Return the [X, Y] coordinate for the center point of the cell that contains the specified text.  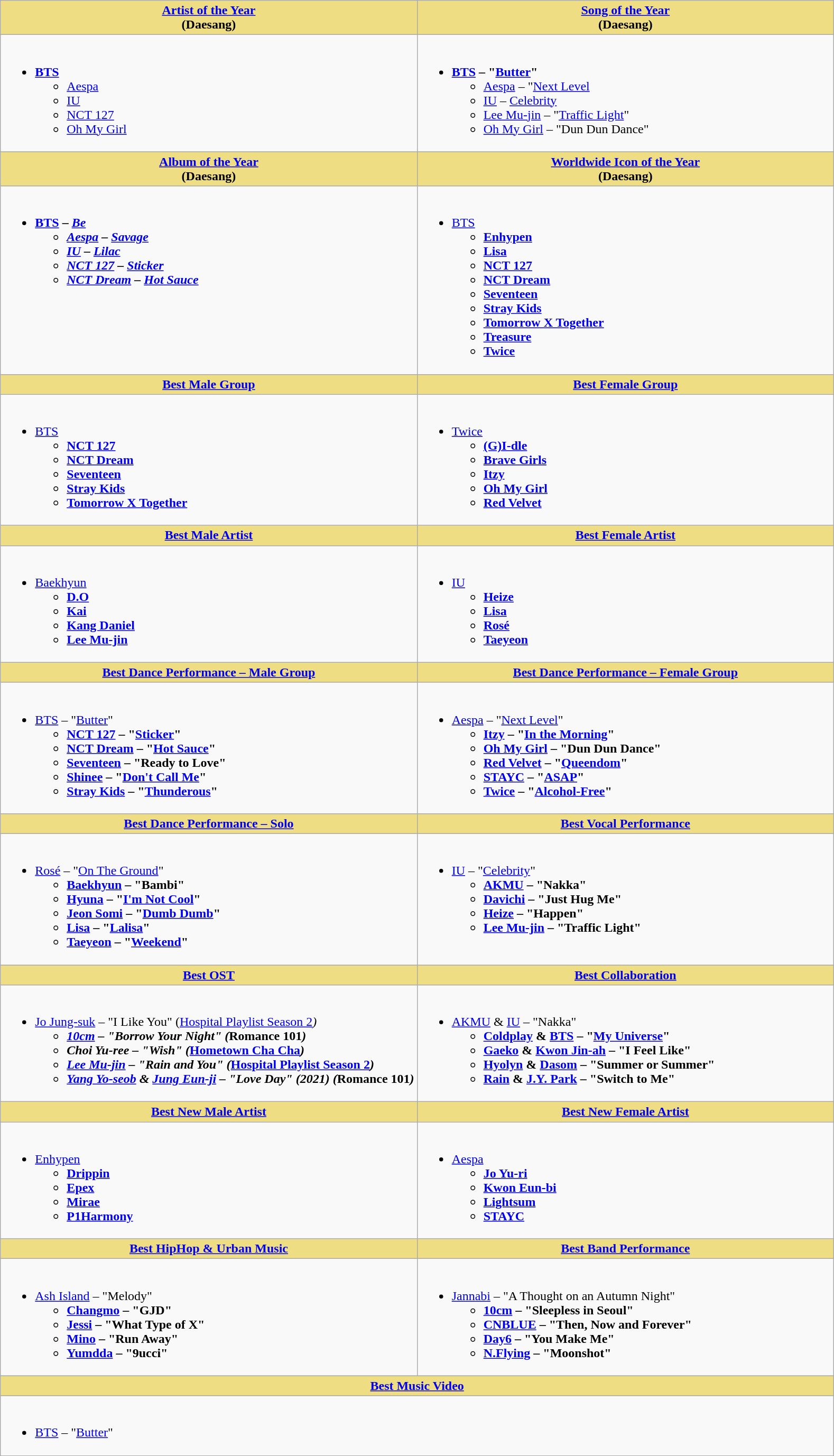
Ash Island – "Melody"Changmo – "GJD"Jessi – "What Type of X"Mino – "Run Away"Yumdda – "9ucci" [209, 1317]
Jannabi – "A Thought on an Autumn Night"10cm – "Sleepless in Seoul" CNBLUE – "Then, Now and Forever"Day6 – "You Make Me"N.Flying – "Moonshot" [625, 1317]
Song of the Year(Daesang) [625, 18]
Worldwide Icon of the Year(Daesang) [625, 169]
BTS – "Butter" [418, 1426]
IUHeizeLisaRoséTaeyeon [625, 604]
BTS – "Butter"NCT 127 – "Sticker"NCT Dream – "Hot Sauce"Seventeen – "Ready to Love"Shinee – "Don't Call Me"Stray Kids – "Thunderous" [209, 748]
Best Collaboration [625, 975]
Rosé – "On The Ground"Baekhyun – "Bambi"Hyuna – "I'm Not Cool"Jeon Somi – "Dumb Dumb"Lisa – "Lalisa"Taeyeon – "Weekend" [209, 899]
Best Female Group [625, 384]
Best Dance Performance – Solo [209, 823]
Best New Male Artist [209, 1112]
IU – "Celebrity"AKMU – "Nakka" Davichi – "Just Hug Me"Heize – "Happen"Lee Mu-jin – "Traffic Light" [625, 899]
Best OST [209, 975]
BTSAespaIUNCT 127Oh My Girl [209, 93]
EnhypenDrippinEpexMiraeP1Harmony [209, 1181]
Aespa – "Next Level"Itzy – "In the Morning"Oh My Girl – "Dun Dun Dance"Red Velvet – "Queendom"STAYC – "ASAP"Twice – "Alcohol-Free" [625, 748]
BTSEnhypenLisaNCT 127NCT DreamSeventeenStray KidsTomorrow X TogetherTreasureTwice [625, 280]
BTSNCT 127NCT DreamSeventeenStray KidsTomorrow X Together [209, 460]
Best Vocal Performance [625, 823]
BTS – "Butter"Aespa – "Next LevelIU – CelebrityLee Mu-jin – "Traffic Light"Oh My Girl – "Dun Dun Dance" [625, 93]
Best Music Video [418, 1386]
AespaJo Yu-riKwon Eun-biLightsumSTAYC [625, 1181]
Best New Female Artist [625, 1112]
Best HipHop & Urban Music [209, 1249]
Artist of the Year(Daesang) [209, 18]
Best Male Group [209, 384]
Best Dance Performance – Male Group [209, 672]
Twice(G)I-dleBrave GirlsItzyOh My GirlRed Velvet [625, 460]
Best Male Artist [209, 535]
Best Female Artist [625, 535]
Best Dance Performance – Female Group [625, 672]
BTS – BeAespa – SavageIU – LilacNCT 127 – StickerNCT Dream – Hot Sauce [209, 280]
Best Band Performance [625, 1249]
Album of the Year(Daesang) [209, 169]
BaekhyunD.OKaiKang DanielLee Mu-jin [209, 604]
